For the text-containing cell, return its midpoint in [x, y] coordinate format. 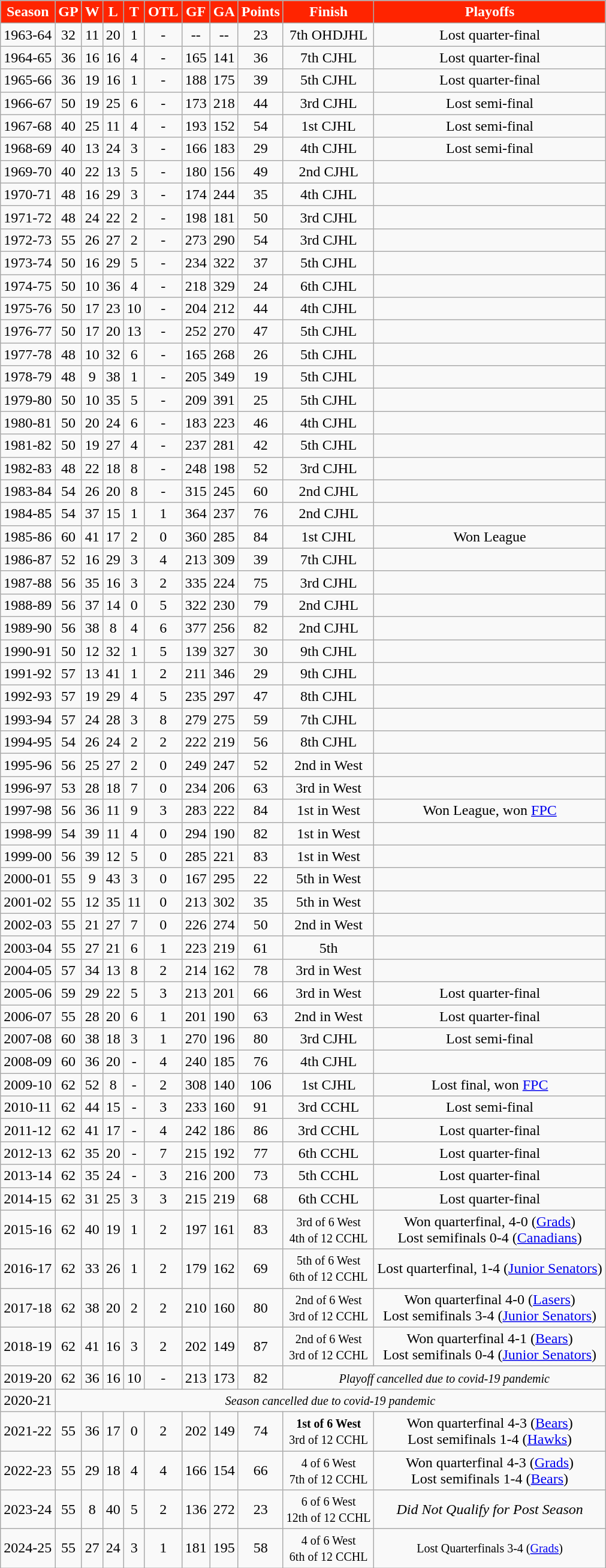
91 [260, 1107]
2023-24 [28, 1510]
2006-07 [28, 1016]
1968-69 [28, 149]
2008-09 [28, 1062]
Points [260, 12]
175 [224, 80]
Lost final, won FPC [490, 1085]
156 [224, 171]
42 [260, 446]
315 [195, 491]
2013-14 [28, 1176]
T [134, 12]
1989-90 [28, 628]
74 [260, 1431]
2016-17 [28, 1269]
364 [195, 514]
1993-94 [28, 720]
1986-87 [28, 559]
233 [195, 1107]
302 [224, 902]
188 [195, 80]
2015-16 [28, 1229]
75 [260, 582]
Lost quarterfinal, 1-4 (Junior Senators) [490, 1269]
1974-75 [28, 286]
152 [224, 126]
Won League, won FPC [490, 811]
294 [195, 833]
OTL [163, 12]
309 [224, 559]
197 [195, 1229]
58 [260, 1548]
6th CJHL [328, 286]
34 [92, 970]
53 [68, 788]
31 [92, 1199]
1994-95 [28, 742]
327 [224, 651]
86 [260, 1130]
281 [224, 446]
1987-88 [28, 582]
252 [195, 332]
Did Not Qualify for Post Season [490, 1510]
2022-23 [28, 1470]
2000-01 [28, 879]
209 [195, 400]
1981-82 [28, 446]
1973-74 [28, 263]
179 [195, 1269]
230 [224, 605]
GP [68, 12]
2020-21 [28, 1400]
1988-89 [28, 605]
154 [224, 1470]
2010-11 [28, 1107]
1975-76 [28, 309]
1991-92 [28, 674]
2019-20 [28, 1377]
Playoff cancelled due to covid-19 pandemic [444, 1377]
GA [224, 12]
2018-19 [28, 1347]
274 [224, 925]
226 [195, 925]
308 [195, 1085]
247 [224, 765]
275 [224, 720]
1st of 6 West3rd of 12 CCHL [328, 1431]
Won quarterfinal 4-1 (Bears)Lost semifinals 0-4 (Junior Senators) [490, 1347]
5th [328, 947]
349 [224, 377]
1979-80 [28, 400]
1965-66 [28, 80]
1964-65 [28, 58]
GF [195, 12]
283 [195, 811]
6 of 6 West12th of 12 CCHL [328, 1510]
212 [224, 309]
256 [224, 628]
161 [224, 1229]
174 [195, 194]
335 [195, 582]
Season cancelled due to covid-19 pandemic [330, 1400]
2003-04 [28, 947]
1990-91 [28, 651]
1996-97 [28, 788]
Playoffs [490, 12]
2001-02 [28, 902]
106 [260, 1085]
211 [195, 674]
2005-06 [28, 993]
185 [224, 1062]
295 [224, 879]
1992-93 [28, 697]
279 [195, 720]
7th OHDJHL [328, 35]
2007-08 [28, 1039]
L [113, 12]
2012-13 [28, 1153]
1985-86 [28, 537]
Won quarterfinal 4-0 (Lasers)Lost semifinals 3-4 (Junior Senators) [490, 1307]
77 [260, 1153]
141 [224, 58]
2011-12 [28, 1130]
244 [224, 194]
43 [113, 879]
1980-81 [28, 423]
Won quarterfinal, 4-0 (Grads)Lost semifinals 0-4 (Canadians) [490, 1229]
W [92, 12]
377 [195, 628]
167 [195, 879]
33 [92, 1269]
2021-22 [28, 1431]
2002-03 [28, 925]
210 [195, 1307]
1972-73 [28, 240]
245 [224, 491]
206 [224, 788]
Season [28, 12]
5th of 6 West6th of 12 CCHL [328, 1269]
1984-85 [28, 514]
216 [195, 1176]
297 [224, 697]
1978-79 [28, 377]
268 [224, 354]
360 [195, 537]
78 [260, 970]
205 [195, 377]
14 [113, 605]
2014-15 [28, 1199]
1970-71 [28, 194]
1983-84 [28, 491]
1998-99 [28, 833]
3rd of 6 West4th of 12 CCHL [328, 1229]
87 [260, 1347]
79 [260, 605]
240 [195, 1062]
5th CCHL [328, 1176]
180 [195, 171]
329 [224, 286]
49 [260, 171]
68 [260, 1199]
Won quarterfinal 4-3 (Bears)Lost semifinals 1-4 (Hawks) [490, 1431]
193 [195, 126]
1997-98 [28, 811]
2004-05 [28, 970]
249 [195, 765]
Won League [490, 537]
273 [195, 240]
139 [195, 651]
1966-67 [28, 103]
69 [260, 1269]
2009-10 [28, 1085]
346 [224, 674]
204 [195, 309]
1971-72 [28, 217]
Won quarterfinal 4-3 (Grads)Lost semifinals 1-4 (Bears) [490, 1470]
Finish [328, 12]
391 [224, 400]
1995-96 [28, 765]
200 [224, 1176]
290 [224, 240]
46 [260, 423]
1976-77 [28, 332]
221 [224, 856]
30 [260, 651]
196 [224, 1039]
4 of 6 West7th of 12 CCHL [328, 1470]
272 [224, 1510]
1963-64 [28, 35]
4 of 6 West6th of 12 CCHL [328, 1548]
Lost Quarterfinals 3-4 (Grads) [490, 1548]
186 [224, 1130]
214 [195, 970]
248 [195, 468]
1967-68 [28, 126]
224 [224, 582]
1969-70 [28, 171]
2017-18 [28, 1307]
235 [195, 697]
192 [224, 1153]
61 [260, 947]
1982-83 [28, 468]
1999-00 [28, 856]
73 [260, 1176]
140 [224, 1085]
195 [224, 1548]
136 [195, 1510]
2024-25 [28, 1548]
1977-78 [28, 354]
242 [195, 1130]
